Capture the cell that displays the provided text and extract its (x, y) central coordinate. 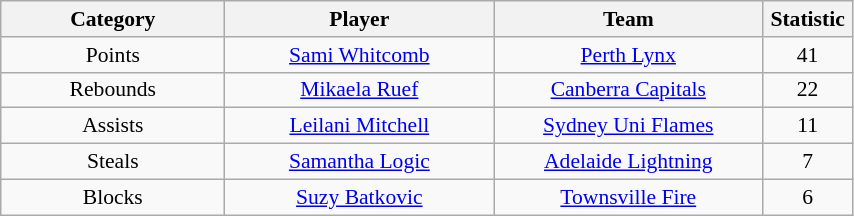
7 (808, 162)
Player (360, 19)
Suzy Batkovic (360, 197)
6 (808, 197)
Points (113, 55)
Leilani Mitchell (360, 126)
Category (113, 19)
Townsville Fire (628, 197)
Mikaela Ruef (360, 90)
Statistic (808, 19)
Team (628, 19)
Blocks (113, 197)
Samantha Logic (360, 162)
Assists (113, 126)
Canberra Capitals (628, 90)
Steals (113, 162)
Rebounds (113, 90)
22 (808, 90)
11 (808, 126)
41 (808, 55)
Perth Lynx (628, 55)
Adelaide Lightning (628, 162)
Sami Whitcomb (360, 55)
Sydney Uni Flames (628, 126)
